Detect which cell encompasses the target text, then output its (x, y) center coordinate. 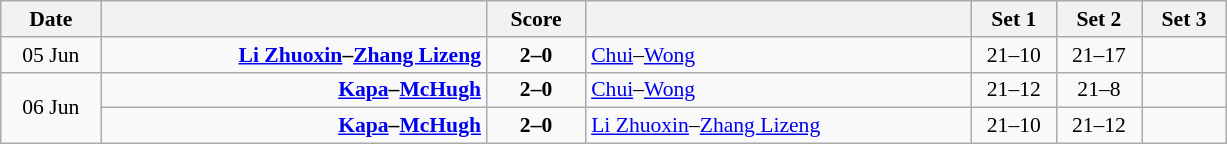
Date (51, 19)
Set 1 (1014, 19)
Set 3 (1184, 19)
21–8 (1098, 90)
Set 2 (1098, 19)
21–17 (1098, 55)
06 Jun (51, 108)
05 Jun (51, 55)
Score (536, 19)
